Return the [X, Y] coordinate for the center point of the cell that contains the specified text.  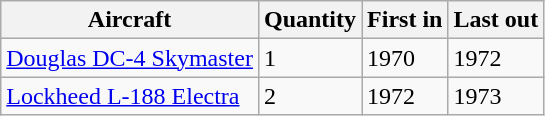
1973 [496, 96]
First in [405, 20]
1970 [405, 58]
2 [310, 96]
Douglas DC-4 Skymaster [130, 58]
Last out [496, 20]
Aircraft [130, 20]
Lockheed L-188 Electra [130, 96]
1 [310, 58]
Quantity [310, 20]
